From the cell containing the given text, extract its center point as [X, Y] coordinate. 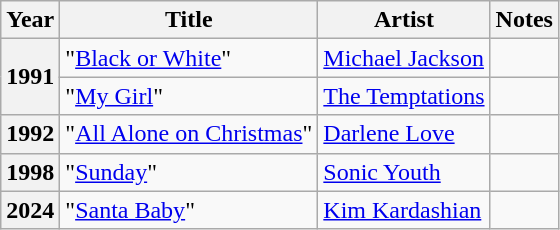
Year [30, 20]
Michael Jackson [404, 58]
Artist [404, 20]
Kim Kardashian [404, 210]
"Black or White" [189, 58]
1991 [30, 77]
Title [189, 20]
"All Alone on Christmas" [189, 134]
Notes [524, 20]
The Temptations [404, 96]
1992 [30, 134]
Darlene Love [404, 134]
1998 [30, 172]
2024 [30, 210]
Sonic Youth [404, 172]
"My Girl" [189, 96]
"Sunday" [189, 172]
"Santa Baby" [189, 210]
